For the text-containing cell, return its midpoint in (X, Y) coordinate format. 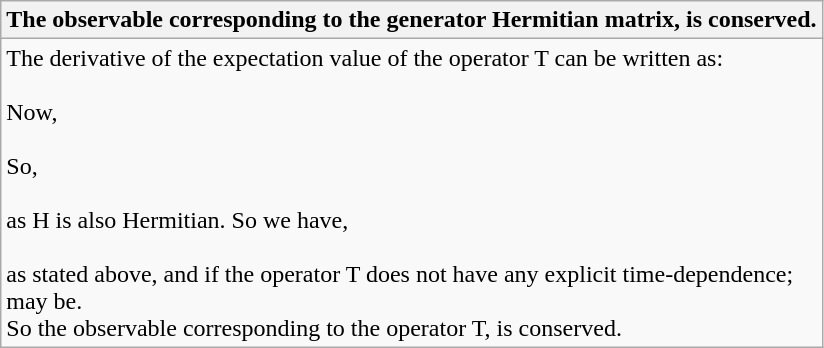
The observable corresponding to the generator Hermitian matrix, is conserved. (412, 20)
